Find where the given text appears and provide that cell's center as (X, Y) coordinate. 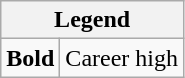
Bold (30, 58)
Legend (92, 20)
Career high (122, 58)
